Detect which cell encompasses the target text, then output its (X, Y) center coordinate. 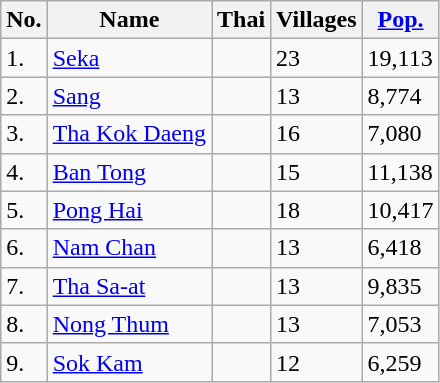
1. (24, 58)
19,113 (400, 58)
18 (317, 210)
3. (24, 134)
8. (24, 324)
Tha Kok Daeng (129, 134)
Ban Tong (129, 172)
7. (24, 286)
9,835 (400, 286)
15 (317, 172)
23 (317, 58)
No. (24, 20)
11,138 (400, 172)
6,259 (400, 362)
Name (129, 20)
4. (24, 172)
Pong Hai (129, 210)
Villages (317, 20)
8,774 (400, 96)
Pop. (400, 20)
12 (317, 362)
7,080 (400, 134)
Seka (129, 58)
Sok Kam (129, 362)
10,417 (400, 210)
Nam Chan (129, 248)
6,418 (400, 248)
Tha Sa-at (129, 286)
Nong Thum (129, 324)
7,053 (400, 324)
9. (24, 362)
6. (24, 248)
16 (317, 134)
Thai (242, 20)
2. (24, 96)
5. (24, 210)
Sang (129, 96)
